Locate the cell with the specified text and output its [X, Y] center coordinate. 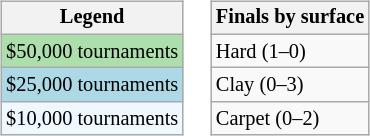
$25,000 tournaments [92, 85]
Finals by surface [290, 18]
$10,000 tournaments [92, 119]
Clay (0–3) [290, 85]
Carpet (0–2) [290, 119]
Legend [92, 18]
Hard (1–0) [290, 51]
$50,000 tournaments [92, 51]
